Provide the [X, Y] coordinate of the cell's center where the given text is located.  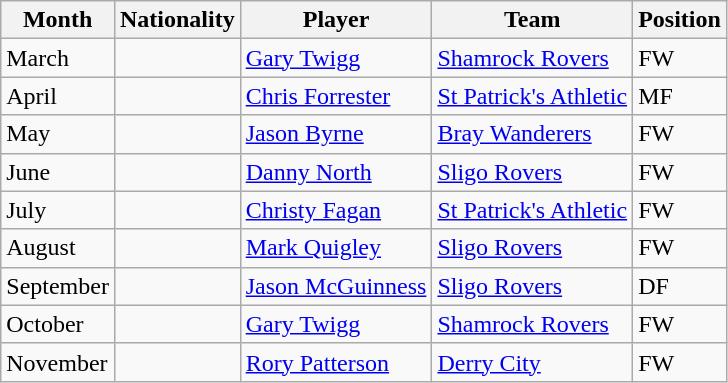
Nationality [177, 20]
Jason Byrne [336, 134]
Christy Fagan [336, 210]
Derry City [532, 362]
March [58, 58]
October [58, 324]
Rory Patterson [336, 362]
Position [680, 20]
Danny North [336, 172]
MF [680, 96]
November [58, 362]
Month [58, 20]
Team [532, 20]
July [58, 210]
Player [336, 20]
April [58, 96]
Bray Wanderers [532, 134]
June [58, 172]
DF [680, 286]
May [58, 134]
August [58, 248]
Mark Quigley [336, 248]
Chris Forrester [336, 96]
September [58, 286]
Jason McGuinness [336, 286]
